Extract the (x, y) coordinate from the center of the cell holding the provided text.  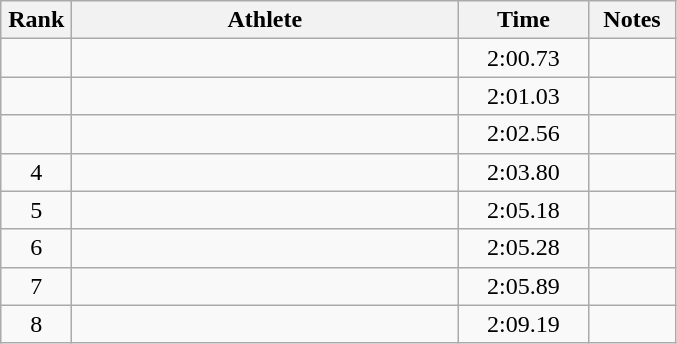
2:03.80 (524, 172)
7 (36, 286)
Athlete (265, 20)
2:05.89 (524, 286)
2:05.18 (524, 210)
2:01.03 (524, 96)
Rank (36, 20)
4 (36, 172)
Time (524, 20)
2:00.73 (524, 58)
2:09.19 (524, 324)
Notes (632, 20)
2:02.56 (524, 134)
2:05.28 (524, 248)
5 (36, 210)
6 (36, 248)
8 (36, 324)
